Find where the given text appears and provide that cell's center as [X, Y] coordinate. 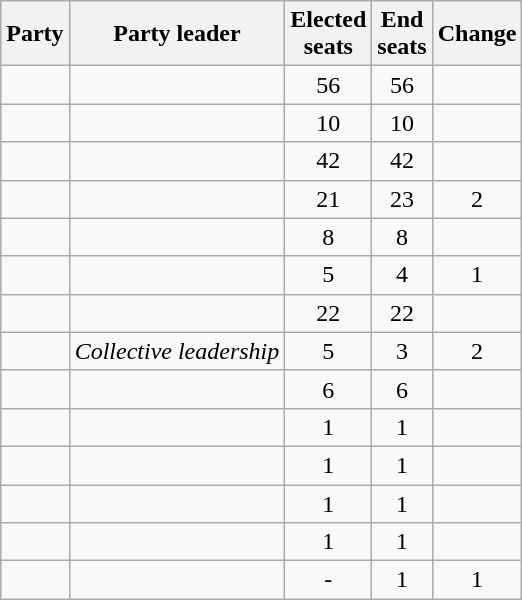
Endseats [402, 34]
- [328, 580]
23 [402, 199]
Electedseats [328, 34]
3 [402, 351]
Party leader [177, 34]
Change [477, 34]
Collective leadership [177, 351]
Party [35, 34]
21 [328, 199]
4 [402, 275]
